For the text-containing cell, return its midpoint in (X, Y) coordinate format. 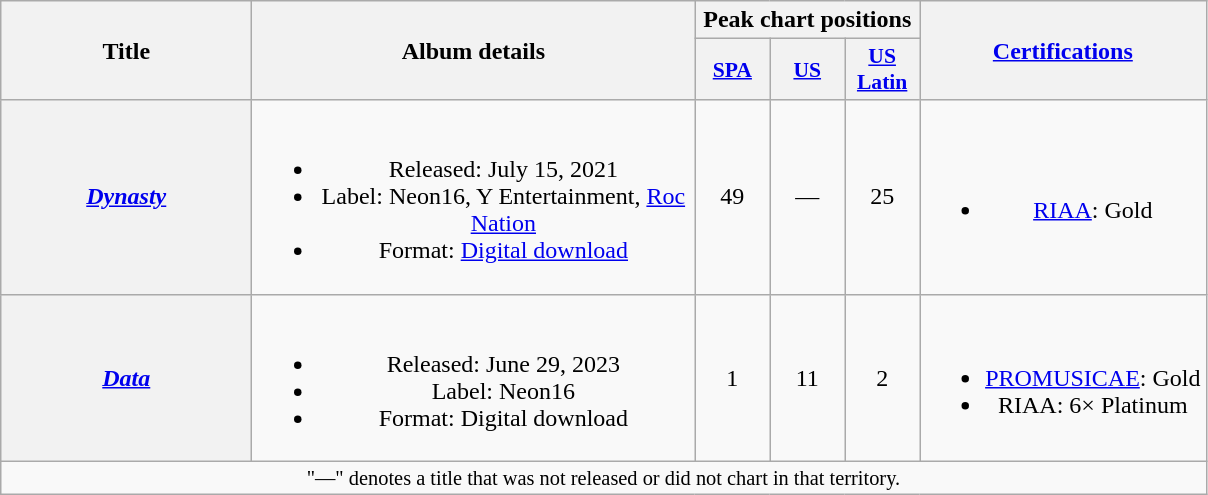
PROMUSICAE: GoldRIAA: 6× Platinum (1063, 378)
25 (882, 197)
Certifications (1063, 50)
Dynasty (126, 197)
2 (882, 378)
RIAA: Gold (1063, 197)
Album details (474, 50)
Peak chart positions (808, 20)
49 (732, 197)
USLatin (882, 70)
SPA (732, 70)
Released: July 15, 2021Label: Neon16, Y Entertainment, Roc NationFormat: Digital download (474, 197)
US (808, 70)
Title (126, 50)
Data (126, 378)
— (808, 197)
Released: June 29, 2023Label: Neon16Format: Digital download (474, 378)
11 (808, 378)
1 (732, 378)
"—" denotes a title that was not released or did not chart in that territory. (604, 478)
